Pinpoint the cell where the given text exists, returning its [X, Y] midpoint coordinate. 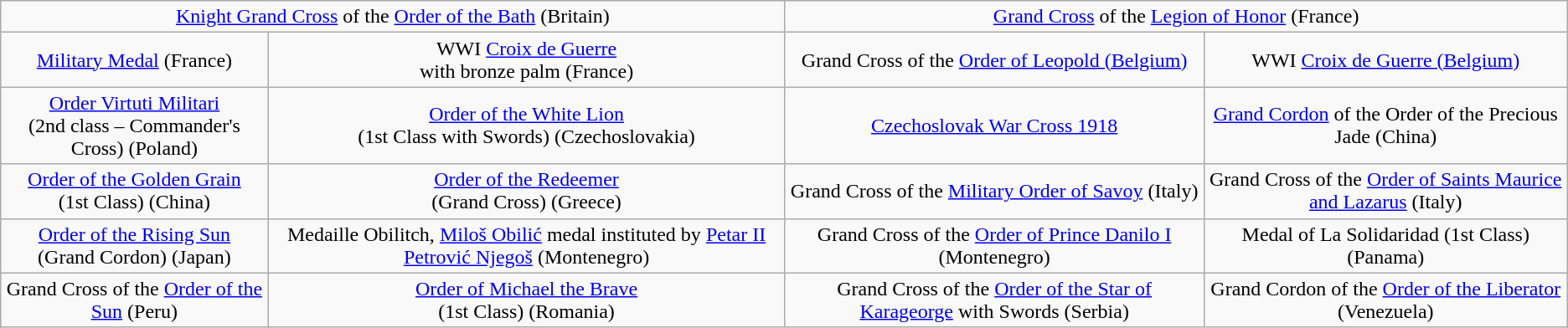
Grand Cross of the Order of the Sun (Peru) [134, 300]
Grand Cross of the Legion of Honor (France) [1176, 17]
Order of the Rising Sun(Grand Cordon) (Japan) [134, 246]
Military Medal (France) [134, 60]
Grand Cordon of the Order of the Liberator (Venezuela) [1385, 300]
Medaille Obilitch, Miloš Obilić medal instituted by Petar II Petrović Njegoš (Montenegro) [526, 246]
Grand Cross of the Order of the Star of Karageorge with Swords (Serbia) [994, 300]
WWI Croix de Guerre (Belgium) [1385, 60]
Grand Cross of the Order of Leopold (Belgium) [994, 60]
Czechoslovak War Cross 1918 [994, 126]
Grand Cordon of the Order of the Precious Jade (China) [1385, 126]
WWI Croix de Guerrewith bronze palm (France) [526, 60]
Order of the Golden Grain(1st Class) (China) [134, 191]
Order of the Redeemer(Grand Cross) (Greece) [526, 191]
Order of Michael the Brave(1st Class) (Romania) [526, 300]
Order of the White Lion(1st Class with Swords) (Czechoslovakia) [526, 126]
Grand Cross of the Order of Saints Maurice and Lazarus (Italy) [1385, 191]
Grand Cross of the Order of Prince Danilo I (Montenegro) [994, 246]
Knight Grand Cross of the Order of the Bath (Britain) [393, 17]
Grand Cross of the Military Order of Savoy (Italy) [994, 191]
Order Virtuti Militari(2nd class – Commander's Cross) (Poland) [134, 126]
Medal of La Solidaridad (1st Class) (Panama) [1385, 246]
